Output the [X, Y] coordinate of the center of the cell containing the given text.  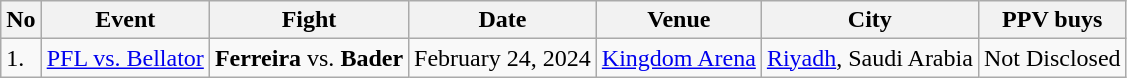
No [21, 20]
1. [21, 58]
Date [503, 20]
Ferreira vs. Bader [308, 58]
February 24, 2024 [503, 58]
PFL vs. Bellator [125, 58]
City [870, 20]
Riyadh, Saudi Arabia [870, 58]
Kingdom Arena [678, 58]
Not Disclosed [1052, 58]
Event [125, 20]
Venue [678, 20]
PPV buys [1052, 20]
Fight [308, 20]
